Return (X, Y) of the center of cell containing provided text 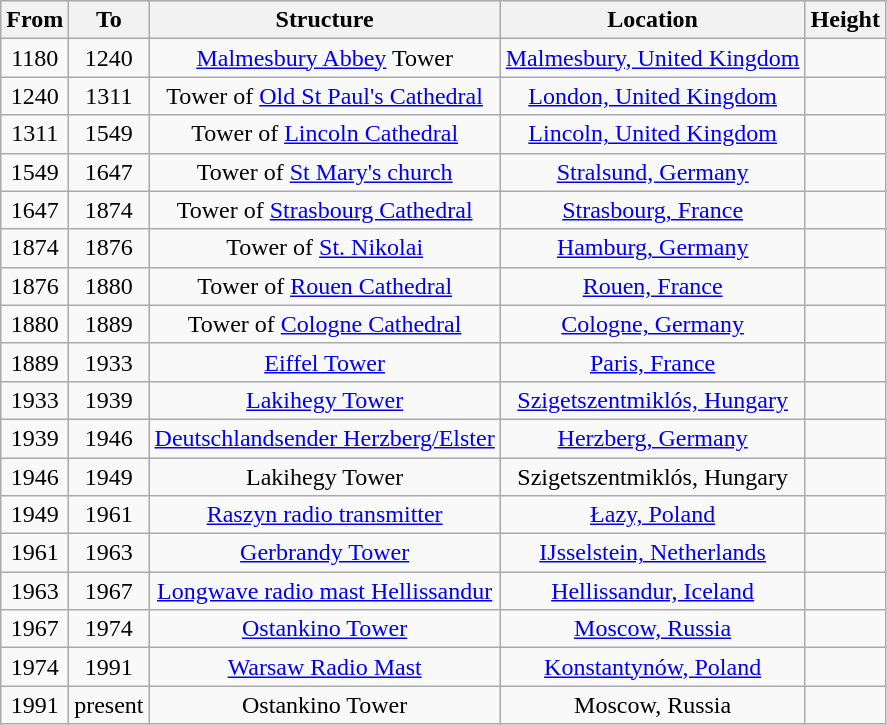
Tower of Cologne Cathedral (324, 324)
Hamburg, Germany (652, 248)
Eiffel Tower (324, 362)
Tower of St Mary's church (324, 172)
Strasbourg, France (652, 210)
Konstantynów, Poland (652, 667)
Malmesbury, United Kingdom (652, 58)
IJsselstein, Netherlands (652, 553)
Gerbrandy Tower (324, 553)
Deutschlandsender Herzberg/Elster (324, 438)
Rouen, France (652, 286)
Herzberg, Germany (652, 438)
Łazy, Poland (652, 515)
Stralsund, Germany (652, 172)
Warsaw Radio Mast (324, 667)
Hellissandur, Iceland (652, 591)
Cologne, Germany (652, 324)
From (35, 20)
1180 (35, 58)
Lincoln, United Kingdom (652, 134)
Structure (324, 20)
Longwave radio mast Hellissandur (324, 591)
Location (652, 20)
present (109, 705)
Tower of Old St Paul's Cathedral (324, 96)
Tower of Strasbourg Cathedral (324, 210)
Height (845, 20)
Malmesbury Abbey Tower (324, 58)
London, United Kingdom (652, 96)
Tower of Lincoln Cathedral (324, 134)
Paris, France (652, 362)
Raszyn radio transmitter (324, 515)
Tower of Rouen Cathedral (324, 286)
Tower of St. Nikolai (324, 248)
To (109, 20)
